Return (X, Y) of the center of cell containing provided text 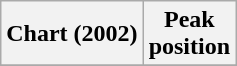
Chart (2002) (72, 34)
Peakposition (189, 34)
